Provide the (X, Y) coordinate of the cell's center where the given text is located.  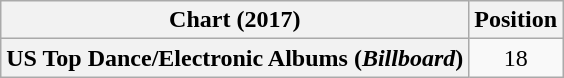
US Top Dance/Electronic Albums (Billboard) (235, 58)
Position (516, 20)
Chart (2017) (235, 20)
18 (516, 58)
